Extract the [X, Y] coordinate from the center of the cell holding the provided text.  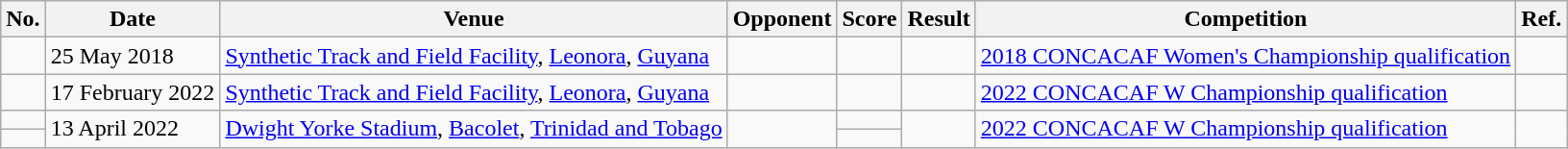
Date [133, 19]
Dwight Yorke Stadium, Bacolet, Trinidad and Tobago [474, 129]
13 April 2022 [133, 129]
17 February 2022 [133, 92]
Ref. [1541, 19]
No. [23, 19]
Competition [1245, 19]
Opponent [782, 19]
Venue [474, 19]
2018 CONCACAF Women's Championship qualification [1245, 56]
25 May 2018 [133, 56]
Score [870, 19]
Result [939, 19]
